Identify which cell holds the provided text, then report its (X, Y) central coordinate. 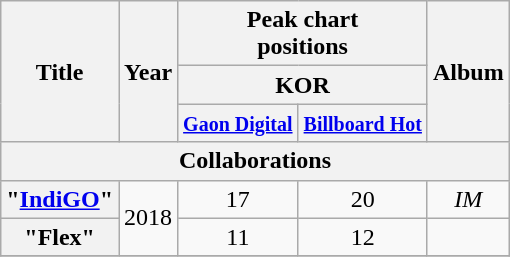
20 (362, 199)
"IndiGO" (60, 199)
12 (362, 237)
17 (238, 199)
IM (468, 199)
KOR (303, 85)
"Flex" (60, 237)
Title (60, 72)
Year (148, 72)
Collaborations (255, 161)
2018 (148, 218)
11 (238, 237)
Peak chart positions (303, 34)
Gaon Digital (238, 123)
Billboard Hot (362, 123)
Album (468, 72)
